Identify which cell holds the provided text, then report its [X, Y] central coordinate. 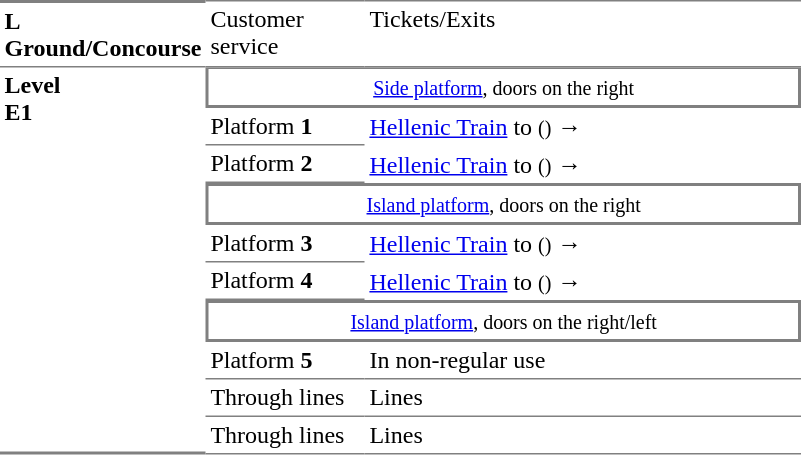
LGround/Concourse [103, 34]
Platform 4 [286, 281]
Customer service [286, 34]
Platform 5 [286, 361]
Tickets/Exits [583, 34]
Platform 3 [286, 244]
Platform 2 [286, 165]
LevelΕ1 [103, 262]
Platform 1 [286, 127]
In non-regular use [583, 361]
